Return the [X, Y] coordinate for the center point of the cell that contains the specified text.  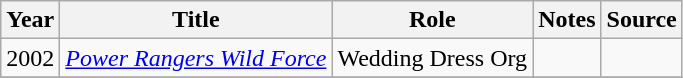
Notes [567, 20]
Wedding Dress Org [432, 58]
Power Rangers Wild Force [196, 58]
2002 [30, 58]
Source [642, 20]
Title [196, 20]
Year [30, 20]
Role [432, 20]
